Return [x, y] of the center of cell containing provided text 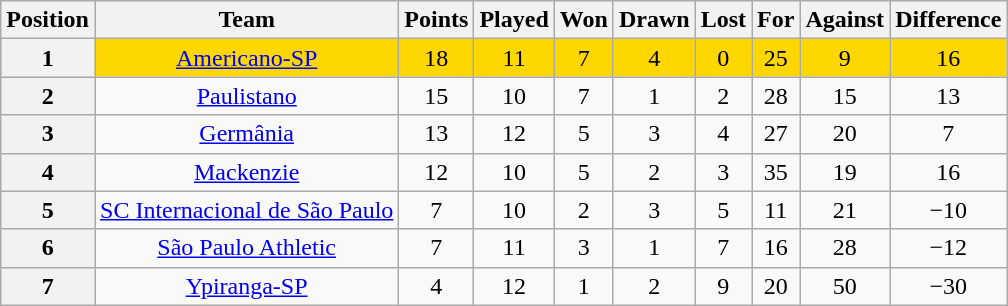
Paulistano [246, 96]
Played [514, 20]
São Paulo Athletic [246, 248]
Won [584, 20]
27 [776, 134]
50 [845, 286]
19 [845, 172]
21 [845, 210]
Lost [723, 20]
18 [436, 58]
Against [845, 20]
−12 [948, 248]
Americano-SP [246, 58]
Ypiranga-SP [246, 286]
Team [246, 20]
Difference [948, 20]
For [776, 20]
SC Internacional de São Paulo [246, 210]
Points [436, 20]
−30 [948, 286]
Mackenzie [246, 172]
Position [48, 20]
35 [776, 172]
−10 [948, 210]
6 [48, 248]
0 [723, 58]
Germânia [246, 134]
Drawn [654, 20]
25 [776, 58]
